For the text-containing cell, return its midpoint in (x, y) coordinate format. 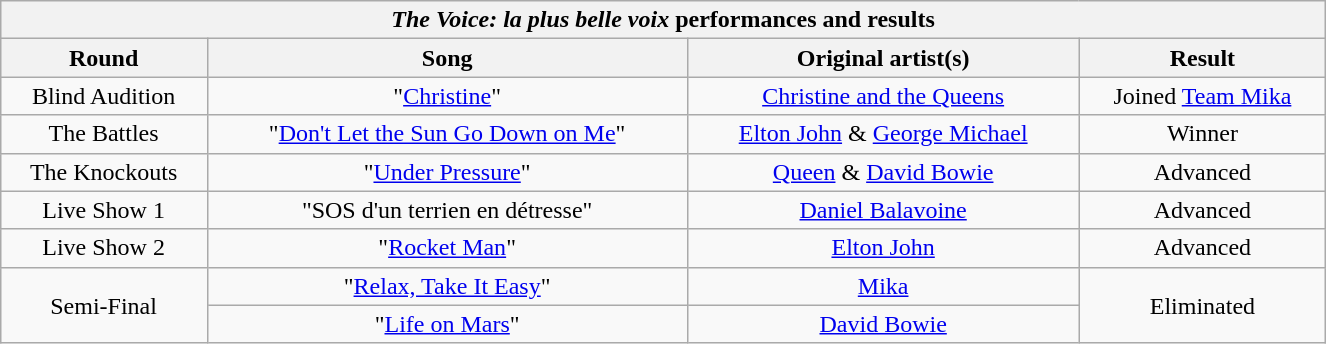
Semi-Final (104, 305)
Christine and the Queens (883, 96)
"Christine" (447, 96)
The Knockouts (104, 172)
"Rocket Man" (447, 248)
"SOS d'un terrien en détresse" (447, 210)
Daniel Balavoine (883, 210)
Elton John & George Michael (883, 134)
Joined Team Mika (1202, 96)
David Bowie (883, 324)
Round (104, 58)
Eliminated (1202, 305)
Live Show 2 (104, 248)
Winner (1202, 134)
"Don't Let the Sun Go Down on Me" (447, 134)
Live Show 1 (104, 210)
"Relax, Take It Easy" (447, 286)
Mika (883, 286)
The Battles (104, 134)
Original artist(s) (883, 58)
Result (1202, 58)
The Voice: la plus belle voix performances and results (663, 20)
Elton John (883, 248)
Blind Audition (104, 96)
"Under Pressure" (447, 172)
"Life on Mars" (447, 324)
Song (447, 58)
Queen & David Bowie (883, 172)
